Find where the given text appears and provide that cell's center as [X, Y] coordinate. 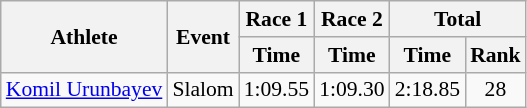
1:09.30 [352, 90]
Rank [496, 55]
2:18.85 [428, 90]
Race 2 [352, 19]
Total [458, 19]
Komil Urunbayev [84, 90]
28 [496, 90]
Event [202, 36]
Athlete [84, 36]
Slalom [202, 90]
Race 1 [276, 19]
1:09.55 [276, 90]
